From the cell containing the given text, extract its center point as (X, Y) coordinate. 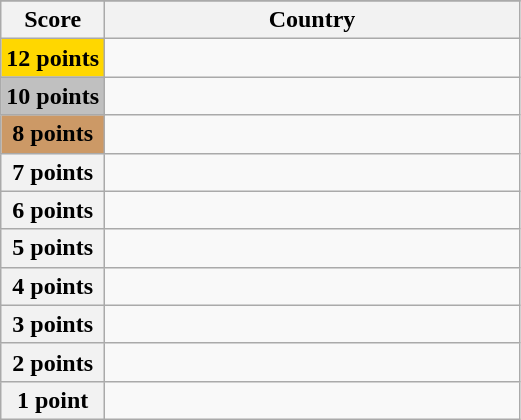
8 points (53, 134)
2 points (53, 362)
6 points (53, 210)
Country (312, 20)
4 points (53, 286)
7 points (53, 172)
1 point (53, 400)
5 points (53, 248)
Score (53, 20)
3 points (53, 324)
10 points (53, 96)
12 points (53, 58)
